Detect which cell encompasses the target text, then output its [x, y] center coordinate. 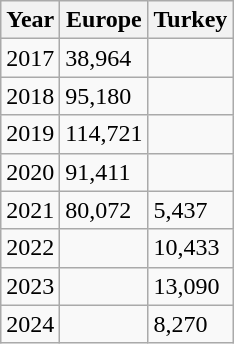
95,180 [104, 96]
2021 [30, 210]
Europe [104, 20]
13,090 [190, 286]
2019 [30, 134]
Year [30, 20]
8,270 [190, 324]
2023 [30, 286]
114,721 [104, 134]
91,411 [104, 172]
5,437 [190, 210]
80,072 [104, 210]
2020 [30, 172]
2024 [30, 324]
2017 [30, 58]
38,964 [104, 58]
2022 [30, 248]
Turkey [190, 20]
10,433 [190, 248]
2018 [30, 96]
